Find where the given text appears and provide that cell's center as (X, Y) coordinate. 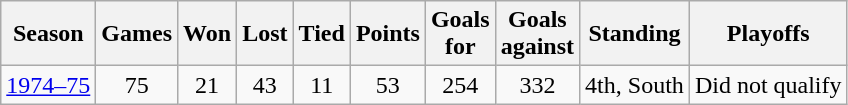
332 (537, 85)
11 (322, 85)
Standing (635, 34)
1974–75 (48, 85)
Points (388, 34)
Won (208, 34)
254 (460, 85)
53 (388, 85)
Lost (265, 34)
43 (265, 85)
Goalsagainst (537, 34)
Goalsfor (460, 34)
Tied (322, 34)
Season (48, 34)
Did not qualify (768, 85)
21 (208, 85)
75 (137, 85)
4th, South (635, 85)
Games (137, 34)
Playoffs (768, 34)
